Provide the [x, y] coordinate of the cell's center where the given text is located.  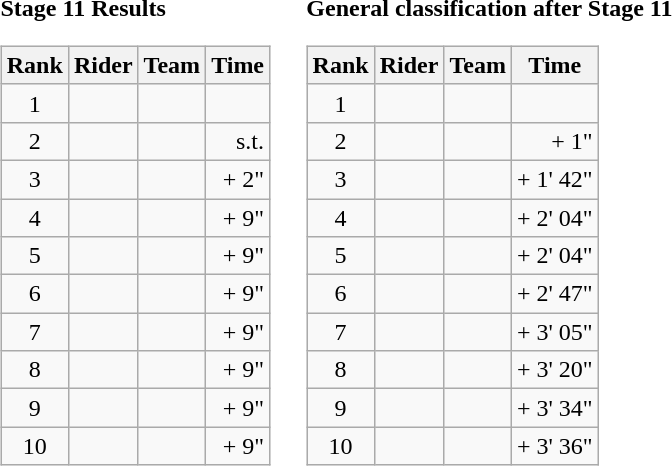
+ 1' 42" [554, 179]
+ 2' 47" [554, 294]
+ 3' 34" [554, 408]
s.t. [238, 141]
+ 3' 05" [554, 332]
+ 1" [554, 141]
+ 3' 36" [554, 446]
+ 3' 20" [554, 370]
+ 2" [238, 179]
